Determine the (x, y) coordinate at the center of the cell enclosing the given text.  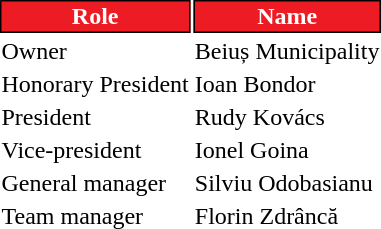
Rudy Kovács (287, 117)
Ioan Bondor (287, 84)
Vice-president (95, 150)
Role (95, 16)
Silviu Odobasianu (287, 183)
Beiuș Municipality (287, 51)
General manager (95, 183)
Owner (95, 51)
Honorary President (95, 84)
Ionel Goina (287, 150)
President (95, 117)
Name (287, 16)
